Output the [x, y] coordinate of the center of the cell containing the given text.  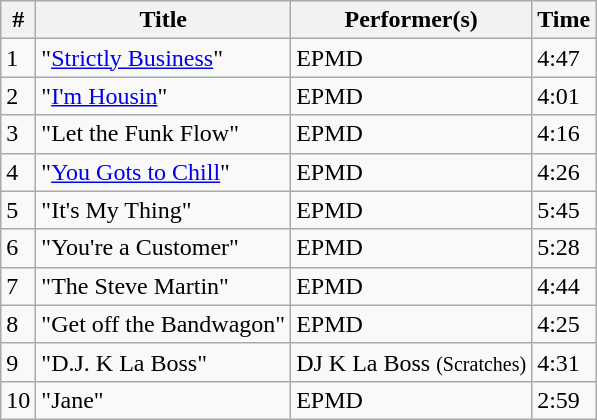
"The Steve Martin" [164, 286]
4:47 [564, 58]
"D.J. K La Boss" [164, 362]
5 [18, 210]
4:26 [564, 172]
5:28 [564, 248]
"You're a Customer" [164, 248]
"Get off the Bandwagon" [164, 324]
4:31 [564, 362]
"It's My Thing" [164, 210]
8 [18, 324]
4:16 [564, 134]
DJ K La Boss (Scratches) [412, 362]
# [18, 20]
"You Gots to Chill" [164, 172]
4:44 [564, 286]
"I'm Housin" [164, 96]
2:59 [564, 400]
4:25 [564, 324]
Time [564, 20]
Performer(s) [412, 20]
Title [164, 20]
9 [18, 362]
4 [18, 172]
"Let the Funk Flow" [164, 134]
"Strictly Business" [164, 58]
"Jane" [164, 400]
10 [18, 400]
5:45 [564, 210]
7 [18, 286]
2 [18, 96]
4:01 [564, 96]
3 [18, 134]
1 [18, 58]
6 [18, 248]
